Extract the (X, Y) coordinate from the center of the cell holding the provided text.  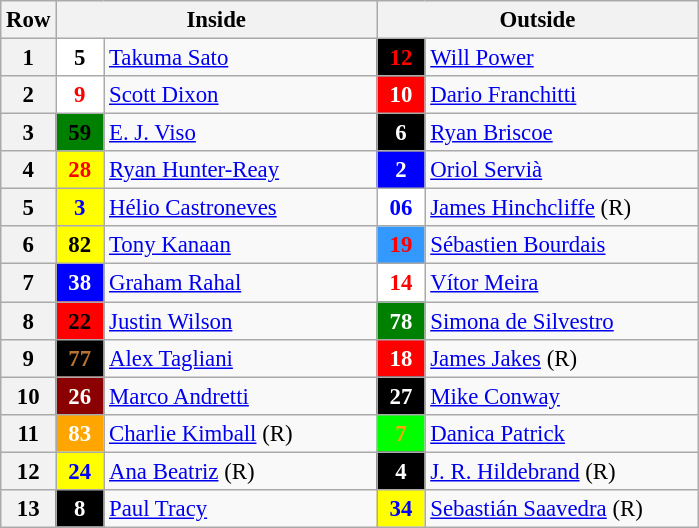
Will Power (562, 58)
14 (401, 283)
78 (401, 321)
Tony Kanaan (240, 245)
Row (28, 20)
Dario Franchitti (562, 95)
Paul Tracy (240, 509)
James Hinchcliffe (R) (562, 208)
Charlie Kimball (R) (240, 433)
Vítor Meira (562, 283)
34 (401, 509)
11 (28, 433)
E. J. Viso (240, 133)
Graham Rahal (240, 283)
Ryan Hunter-Reay (240, 170)
28 (80, 170)
27 (401, 396)
J. R. Hildebrand (R) (562, 471)
Simona de Silvestro (562, 321)
82 (80, 245)
Alex Tagliani (240, 358)
Outside (538, 20)
James Jakes (R) (562, 358)
Ana Beatriz (R) (240, 471)
83 (80, 433)
18 (401, 358)
38 (80, 283)
Scott Dixon (240, 95)
13 (28, 509)
19 (401, 245)
77 (80, 358)
Marco Andretti (240, 396)
24 (80, 471)
Sebastián Saavedra (R) (562, 509)
Mike Conway (562, 396)
Inside (216, 20)
Ryan Briscoe (562, 133)
22 (80, 321)
Danica Patrick (562, 433)
Justin Wilson (240, 321)
Oriol Servià (562, 170)
Hélio Castroneves (240, 208)
Takuma Sato (240, 58)
06 (401, 208)
59 (80, 133)
Sébastien Bourdais (562, 245)
26 (80, 396)
1 (28, 58)
